From the cell containing the given text, extract its center point as (X, Y) coordinate. 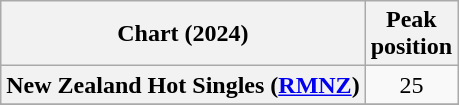
Peakposition (411, 34)
Chart (2024) (183, 34)
New Zealand Hot Singles (RMNZ) (183, 85)
25 (411, 85)
